Determine the [x, y] coordinate at the center of the cell enclosing the given text.  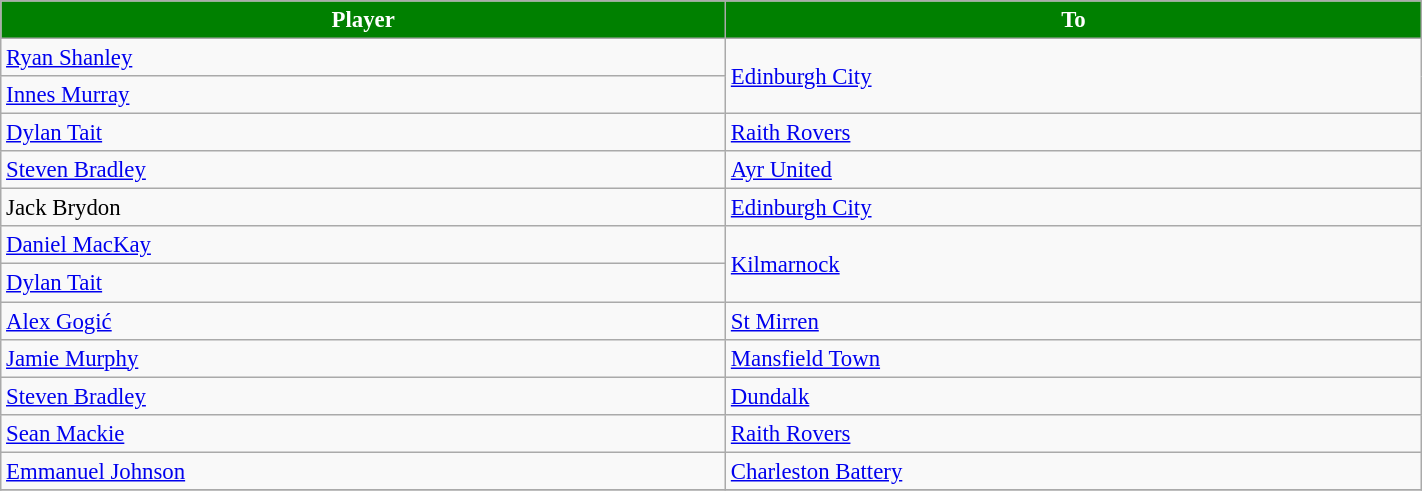
Dundalk [1074, 396]
Sean Mackie [364, 433]
Ayr United [1074, 170]
St Mirren [1074, 321]
Mansfield Town [1074, 358]
Player [364, 20]
To [1074, 20]
Jamie Murphy [364, 358]
Innes Murray [364, 95]
Ryan Shanley [364, 58]
Daniel MacKay [364, 245]
Kilmarnock [1074, 264]
Jack Brydon [364, 208]
Emmanuel Johnson [364, 471]
Alex Gogić [364, 321]
Charleston Battery [1074, 471]
